Detect which cell encompasses the target text, then output its [X, Y] center coordinate. 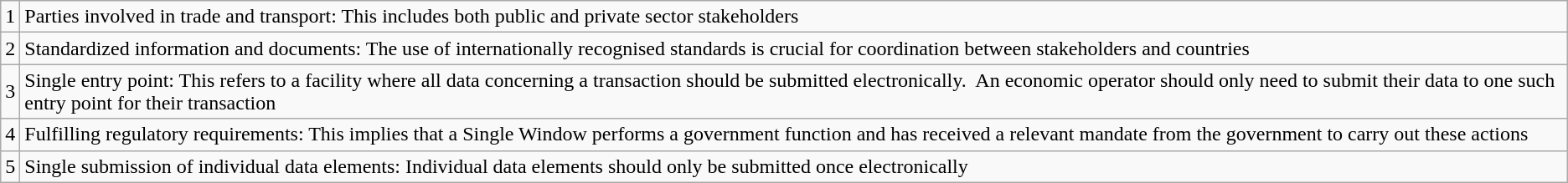
3 [10, 92]
Parties involved in trade and transport: This includes both public and private sector stakeholders [794, 17]
4 [10, 135]
Single submission of individual data elements: Individual data elements should only be submitted once electronically [794, 166]
2 [10, 48]
1 [10, 17]
5 [10, 166]
